Provide the (X, Y) coordinate of the cell's center where the given text is located.  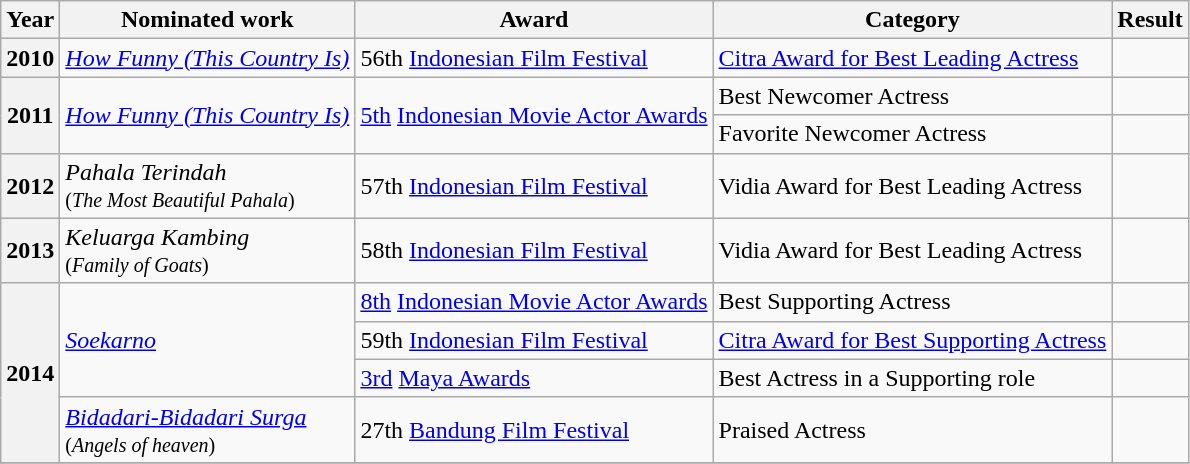
2010 (30, 58)
Citra Award for Best Supporting Actress (912, 340)
Best Supporting Actress (912, 302)
59th Indonesian Film Festival (534, 340)
Favorite Newcomer Actress (912, 134)
Best Actress in a Supporting role (912, 378)
Category (912, 20)
2014 (30, 372)
Bidadari-Bidadari Surga (Angels of heaven) (208, 430)
3rd Maya Awards (534, 378)
Result (1150, 20)
Award (534, 20)
Citra Award for Best Leading Actress (912, 58)
2013 (30, 250)
27th Bandung Film Festival (534, 430)
Nominated work (208, 20)
Praised Actress (912, 430)
Keluarga Kambing (Family of Goats) (208, 250)
56th Indonesian Film Festival (534, 58)
2011 (30, 115)
Soekarno (208, 340)
5th Indonesian Movie Actor Awards (534, 115)
Best Newcomer Actress (912, 96)
57th Indonesian Film Festival (534, 186)
58th Indonesian Film Festival (534, 250)
Year (30, 20)
8th Indonesian Movie Actor Awards (534, 302)
2012 (30, 186)
Pahala Terindah (The Most Beautiful Pahala) (208, 186)
